Scan for the cell matching the given text and deliver its (x, y) coordinate at center. 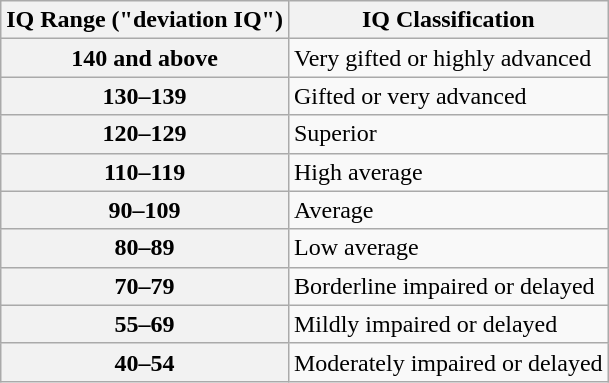
High average (448, 172)
40–54 (145, 362)
120–129 (145, 134)
70–79 (145, 286)
Very gifted or highly advanced (448, 58)
Gifted or very advanced (448, 96)
Superior (448, 134)
80–89 (145, 248)
90–109 (145, 210)
Moderately impaired or delayed (448, 362)
Borderline impaired or delayed (448, 286)
140 and above (145, 58)
130–139 (145, 96)
Average (448, 210)
IQ Range ("deviation IQ") (145, 20)
Low average (448, 248)
IQ Classification (448, 20)
110–119 (145, 172)
55–69 (145, 324)
Mildly impaired or delayed (448, 324)
